For the text-containing cell, return its midpoint in (X, Y) coordinate format. 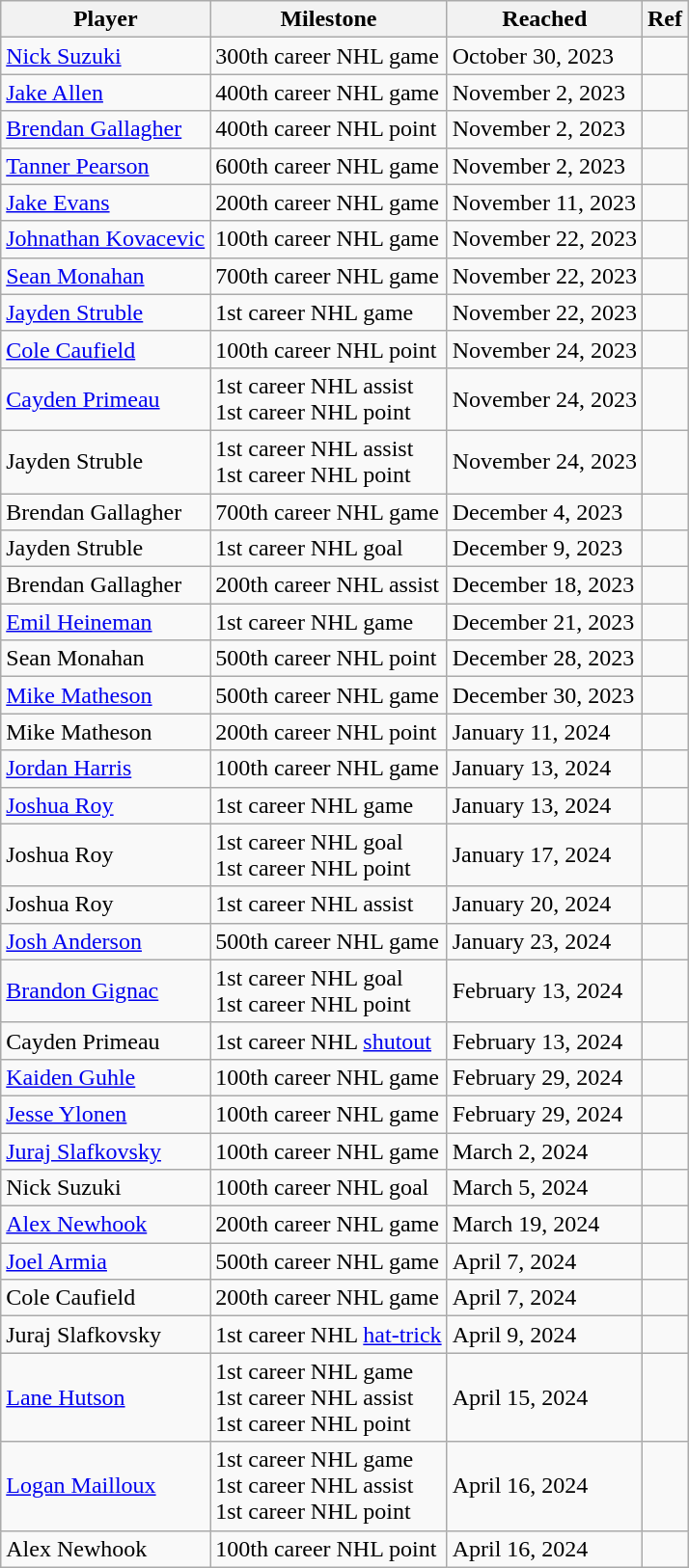
December 30, 2023 (544, 695)
March 2, 2024 (544, 1150)
Brandon Gignac (106, 991)
1st career NHL goal (328, 549)
April 9, 2024 (544, 1335)
Kaiden Guhle (106, 1077)
1st career NHL hat-trick (328, 1335)
March 5, 2024 (544, 1188)
200th career NHL point (328, 732)
December 4, 2023 (544, 512)
Jesse Ylonen (106, 1114)
Tanner Pearson (106, 166)
1st career NHL shutout (328, 1041)
March 19, 2024 (544, 1225)
Jake Allen (106, 93)
January 20, 2024 (544, 905)
December 18, 2023 (544, 585)
November 11, 2023 (544, 203)
400th career NHL point (328, 129)
Jordan Harris (106, 769)
October 30, 2023 (544, 56)
400th career NHL game (328, 93)
Lane Hutson (106, 1397)
500th career NHL point (328, 659)
Milestone (328, 19)
1st career NHL assist (328, 905)
December 9, 2023 (544, 549)
Josh Anderson (106, 941)
January 11, 2024 (544, 732)
Emil Heineman (106, 622)
Reached (544, 19)
300th career NHL game (328, 56)
January 23, 2024 (544, 941)
Ref (666, 19)
Johnathan Kovacevic (106, 239)
600th career NHL game (328, 166)
100th career NHL goal (328, 1188)
December 21, 2023 (544, 622)
December 28, 2023 (544, 659)
Joel Armia (106, 1261)
January 17, 2024 (544, 854)
Logan Mailloux (106, 1486)
April 15, 2024 (544, 1397)
200th career NHL assist (328, 585)
Jake Evans (106, 203)
Player (106, 19)
